Return the (X, Y) coordinate for the center point of the cell that contains the specified text.  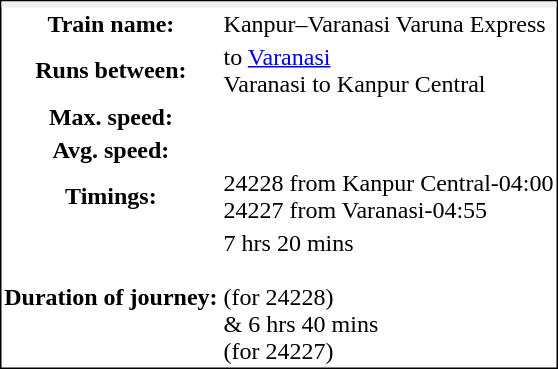
Timings: (110, 196)
7 hrs 20 mins(for 24228) & 6 hrs 40 mins (for 24227) (389, 296)
Train name: (110, 24)
Kanpur–Varanasi Varuna Express (389, 24)
Avg. speed: (110, 150)
Runs between: (110, 70)
Duration of journey: (110, 296)
to VaranasiVaranasi to Kanpur Central (389, 70)
Max. speed: (110, 116)
24228 from Kanpur Central-04:0024227 from Varanasi-04:55 (389, 196)
